Detect which cell encompasses the target text, then output its [x, y] center coordinate. 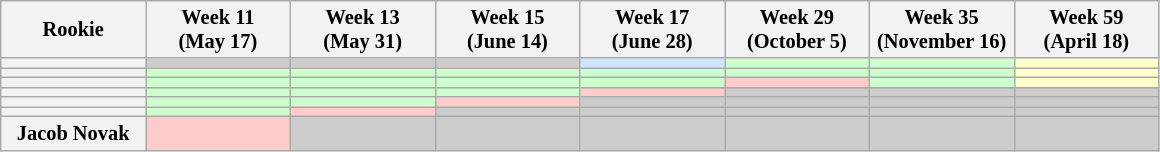
Week 29(October 5) [796, 29]
Jacob Novak [74, 133]
Week 59(April 18) [1086, 29]
Week 15(June 14) [508, 29]
Rookie [74, 29]
Week 13(May 31) [362, 29]
Week 35(November 16) [942, 29]
Week 11(May 17) [218, 29]
Week 17(June 28) [652, 29]
